Return the (X, Y) coordinate for the center point of the cell that contains the specified text.  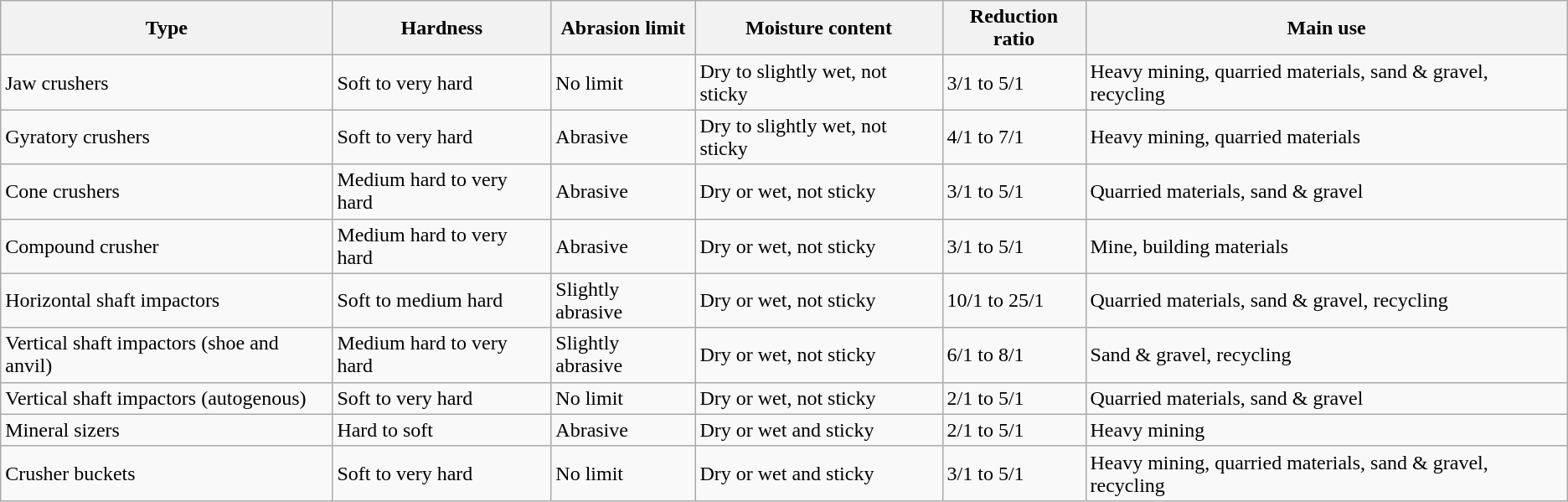
4/1 to 7/1 (1014, 137)
Horizontal shaft impactors (167, 300)
Gyratory crushers (167, 137)
Type (167, 28)
Quarried materials, sand & gravel, recycling (1327, 300)
Heavy mining (1327, 430)
Hard to soft (442, 430)
Compound crusher (167, 246)
Main use (1327, 28)
Soft to medium hard (442, 300)
Abrasion limit (623, 28)
Sand & gravel, recycling (1327, 355)
Hardness (442, 28)
Mine, building materials (1327, 246)
Crusher buckets (167, 473)
Mineral sizers (167, 430)
Vertical shaft impactors (autogenous) (167, 398)
Moisture content (819, 28)
6/1 to 8/1 (1014, 355)
Reduction ratio (1014, 28)
Heavy mining, quarried materials (1327, 137)
10/1 to 25/1 (1014, 300)
Jaw crushers (167, 82)
Cone crushers (167, 191)
Vertical shaft impactors (shoe and anvil) (167, 355)
